Pinpoint the cell where the given text exists, returning its [x, y] midpoint coordinate. 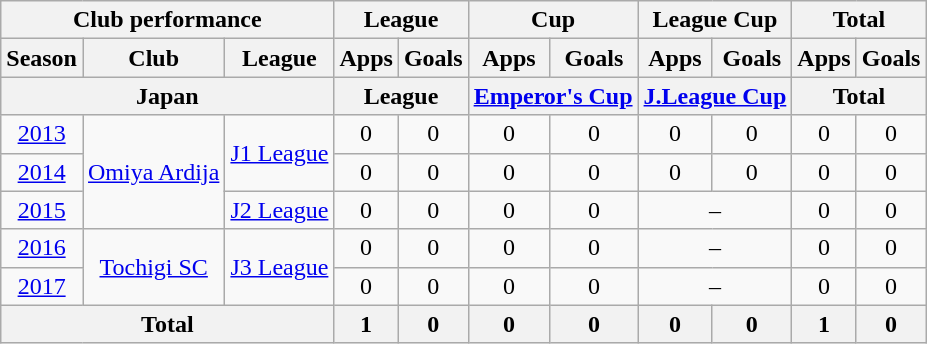
League Cup [715, 20]
J2 League [280, 210]
Tochigi SC [153, 267]
Omiya Ardija [153, 172]
J.League Cup [715, 96]
2013 [42, 134]
J3 League [280, 267]
2017 [42, 286]
Season [42, 58]
2014 [42, 172]
Emperor's Cup [553, 96]
2016 [42, 248]
2015 [42, 210]
Cup [553, 20]
Club [153, 58]
Club performance [168, 20]
J1 League [280, 153]
Japan [168, 96]
